Locate the cell with the specified text and output its [X, Y] center coordinate. 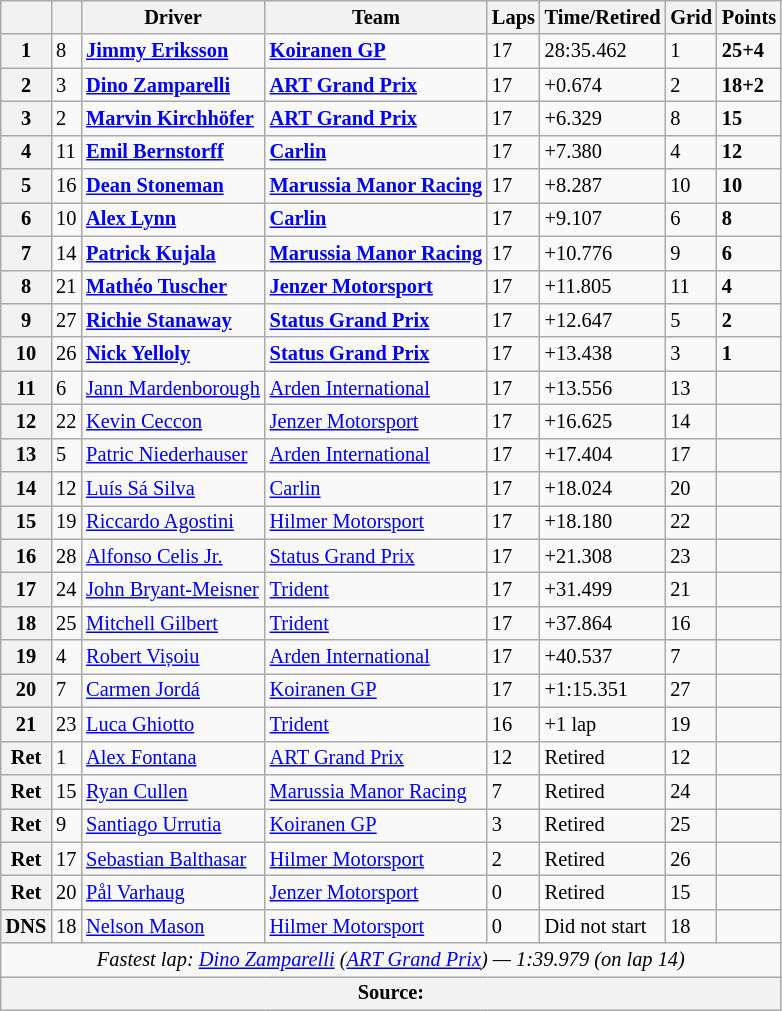
Kevin Ceccon [173, 421]
+18.180 [603, 522]
+6.329 [603, 118]
+0.674 [603, 85]
28 [66, 556]
Robert Vișoiu [173, 657]
Nick Yelloly [173, 354]
+16.625 [603, 421]
Sebastian Balthasar [173, 859]
Driver [173, 17]
+8.287 [603, 186]
+21.308 [603, 556]
Team [376, 17]
Emil Bernstorff [173, 152]
Alfonso Celis Jr. [173, 556]
Dino Zamparelli [173, 85]
Did not start [603, 926]
Fastest lap: Dino Zamparelli (ART Grand Prix) — 1:39.979 (on lap 14) [391, 960]
+17.404 [603, 455]
Luca Ghiotto [173, 724]
+7.380 [603, 152]
Points [749, 17]
Grid [691, 17]
+13.556 [603, 388]
Richie Stanaway [173, 320]
Laps [514, 17]
+1:15.351 [603, 690]
Jimmy Eriksson [173, 51]
Marvin Kirchhöfer [173, 118]
+11.805 [603, 287]
+13.438 [603, 354]
Alex Lynn [173, 219]
28:35.462 [603, 51]
Alex Fontana [173, 758]
Riccardo Agostini [173, 522]
Jann Mardenborough [173, 388]
+37.864 [603, 623]
18+2 [749, 85]
+40.537 [603, 657]
Mathéo Tuscher [173, 287]
25+4 [749, 51]
Luís Sá Silva [173, 489]
+9.107 [603, 219]
DNS [26, 926]
+12.647 [603, 320]
Santiago Urrutia [173, 825]
Mitchell Gilbert [173, 623]
+18.024 [603, 489]
Time/Retired [603, 17]
Dean Stoneman [173, 186]
Patric Niederhauser [173, 455]
+1 lap [603, 724]
+31.499 [603, 589]
Carmen Jordá [173, 690]
Pål Varhaug [173, 892]
Source: [391, 993]
Ryan Cullen [173, 791]
John Bryant-Meisner [173, 589]
Nelson Mason [173, 926]
Patrick Kujala [173, 253]
+10.776 [603, 253]
